Scan for the cell matching the given text and deliver its [x, y] coordinate at center. 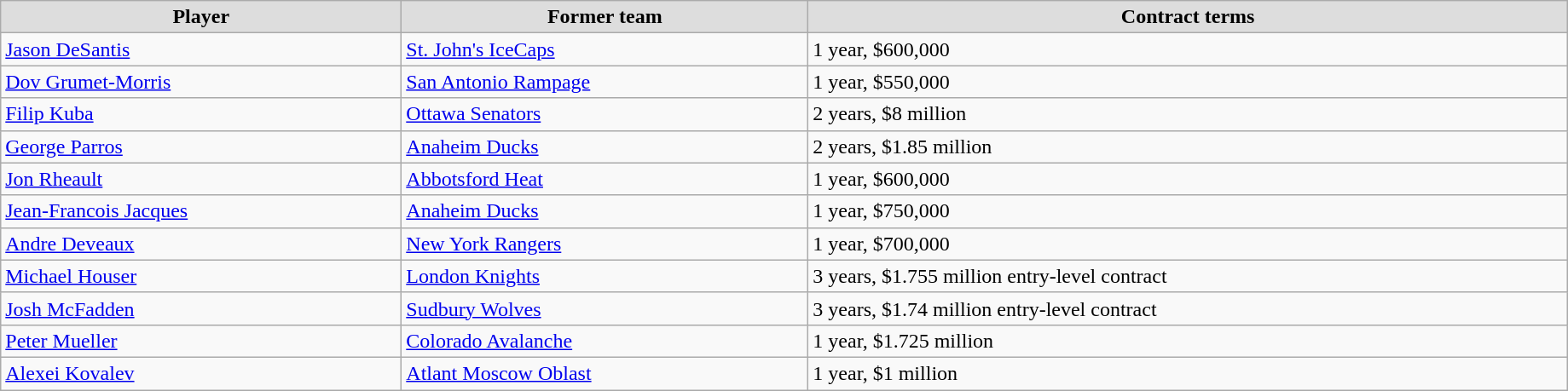
1 year, $550,000 [1189, 82]
Jason DeSantis [201, 49]
2 years, $1.85 million [1189, 147]
London Knights [605, 276]
Jon Rheault [201, 179]
Contract terms [1189, 17]
Alexei Kovalev [201, 373]
Ottawa Senators [605, 114]
3 years, $1.755 million entry-level contract [1189, 276]
Filip Kuba [201, 114]
Atlant Moscow Oblast [605, 373]
Josh McFadden [201, 308]
Player [201, 17]
Michael Houser [201, 276]
1 year, $1.725 million [1189, 341]
Colorado Avalanche [605, 341]
Former team [605, 17]
1 year, $1 million [1189, 373]
Abbotsford Heat [605, 179]
1 year, $700,000 [1189, 244]
2 years, $8 million [1189, 114]
Jean-Francois Jacques [201, 211]
St. John's IceCaps [605, 49]
3 years, $1.74 million entry-level contract [1189, 308]
New York Rangers [605, 244]
San Antonio Rampage [605, 82]
1 year, $750,000 [1189, 211]
Peter Mueller [201, 341]
Sudbury Wolves [605, 308]
George Parros [201, 147]
Dov Grumet-Morris [201, 82]
Andre Deveaux [201, 244]
